Scan for the cell matching the given text and deliver its [X, Y] coordinate at center. 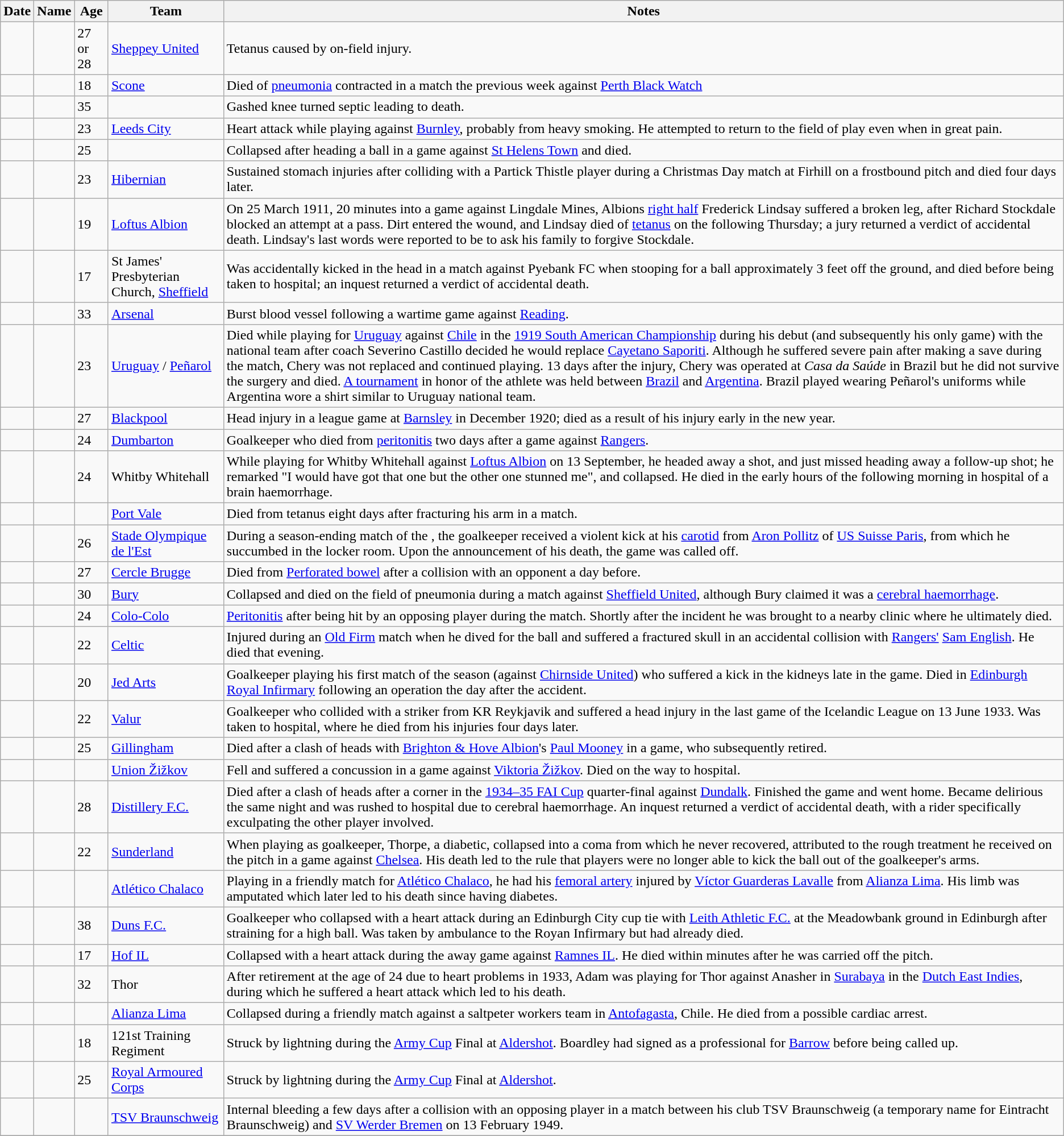
Died from Perforated bowel after a collision with an opponent a day before. [643, 573]
Gashed knee turned septic leading to death. [643, 107]
Burst blood vessel following a wartime game against Reading. [643, 313]
Fell and suffered a concussion in a game against Viktoria Žižkov. Died on the way to hospital. [643, 770]
St James' Presbyterian Church, Sheffield [166, 276]
Collapsed after heading a ball in a game against St Helens Town and died. [643, 150]
33 [92, 313]
Sheppey United [166, 48]
38 [92, 926]
Struck by lightning during the Army Cup Final at Aldershot. Boardley had signed as a professional for Barrow before being called up. [643, 1043]
Cercle Brugge [166, 573]
Notes [643, 11]
28 [92, 807]
Died from tetanus eight days after fracturing his arm in a match. [643, 514]
19 [92, 224]
Collapsed with a heart attack during the away game against Ramnes IL. He died within minutes after he was carried off the pitch. [643, 955]
Bury [166, 594]
Age [92, 11]
Sunderland [166, 852]
30 [92, 594]
35 [92, 107]
Celtic [166, 645]
Heart attack while playing against Burnley, probably from heavy smoking. He attempted to return to the field of play even when in great pain. [643, 128]
Whitby Whitehall [166, 477]
Jed Arts [166, 682]
Union Žižkov [166, 770]
Hof IL [166, 955]
121st Training Regiment [166, 1043]
Distillery F.C. [166, 807]
Hibernian [166, 180]
Goalkeeper who died from peritonitis two days after a game against Rangers. [643, 440]
Uruguay / Peñarol [166, 366]
Stade Olympique de l'Est [166, 544]
26 [92, 544]
Alianza Lima [166, 1014]
TSV Braunschweig [166, 1117]
Royal Armoured Corps [166, 1080]
Gillingham [166, 748]
Dumbarton [166, 440]
Colo-Colo [166, 616]
Head injury in a league game at Barnsley in December 1920; died as a result of his injury early in the new year. [643, 418]
Died of pneumonia contracted in a match the previous week against Perth Black Watch [643, 85]
Loftus Albion [166, 224]
Name [55, 11]
Collapsed and died on the field of pneumonia during a match against Sheffield United, although Bury claimed it was a cerebral haemorrhage. [643, 594]
Thor [166, 985]
Leeds City [166, 128]
Collapsed during a friendly match against a saltpeter workers team in Antofagasta, Chile. He died from a possible cardiac arrest. [643, 1014]
Duns F.C. [166, 926]
Date [17, 11]
Arsenal [166, 313]
20 [92, 682]
27 or 28 [92, 48]
Died after a clash of heads with Brighton & Hove Albion's Paul Mooney in a game, who subsequently retired. [643, 748]
Struck by lightning during the Army Cup Final at Aldershot. [643, 1080]
Port Vale [166, 514]
Valur [166, 719]
Atlético Chalaco [166, 888]
32 [92, 985]
Scone [166, 85]
Tetanus caused by on-field injury. [643, 48]
Blackpool [166, 418]
Team [166, 11]
